Locate the cell with the specified text and output its [x, y] center coordinate. 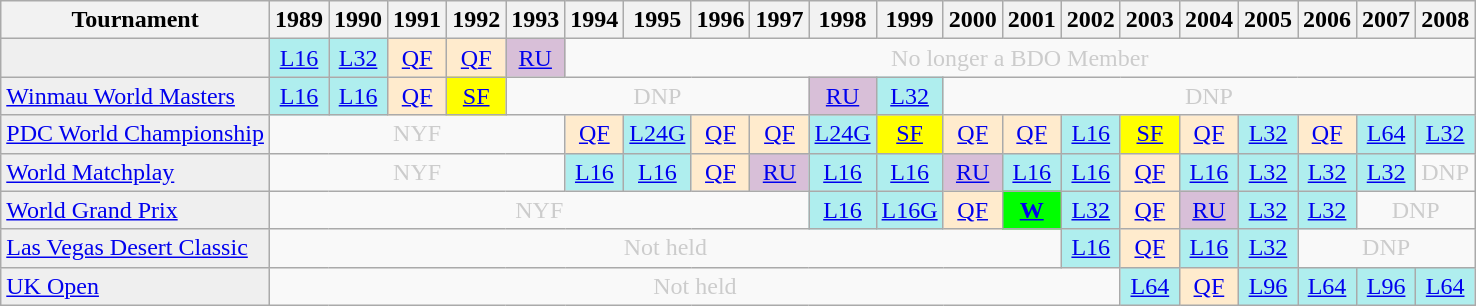
Tournament [136, 20]
2001 [1032, 20]
1999 [910, 20]
World Matchplay [136, 172]
PDC World Championship [136, 134]
UK Open [136, 286]
W [1032, 210]
1998 [842, 20]
1992 [476, 20]
2006 [1328, 20]
1994 [594, 20]
2002 [1090, 20]
Winmau World Masters [136, 96]
L16G [910, 210]
1995 [658, 20]
Las Vegas Desert Classic [136, 248]
1989 [298, 20]
2004 [1208, 20]
2005 [1268, 20]
World Grand Prix [136, 210]
2003 [1150, 20]
1996 [720, 20]
2000 [972, 20]
1990 [358, 20]
1993 [536, 20]
No longer a BDO Member [1020, 58]
2008 [1446, 20]
1991 [418, 20]
2007 [1386, 20]
1997 [780, 20]
